Identify which cell holds the provided text, then report its (X, Y) central coordinate. 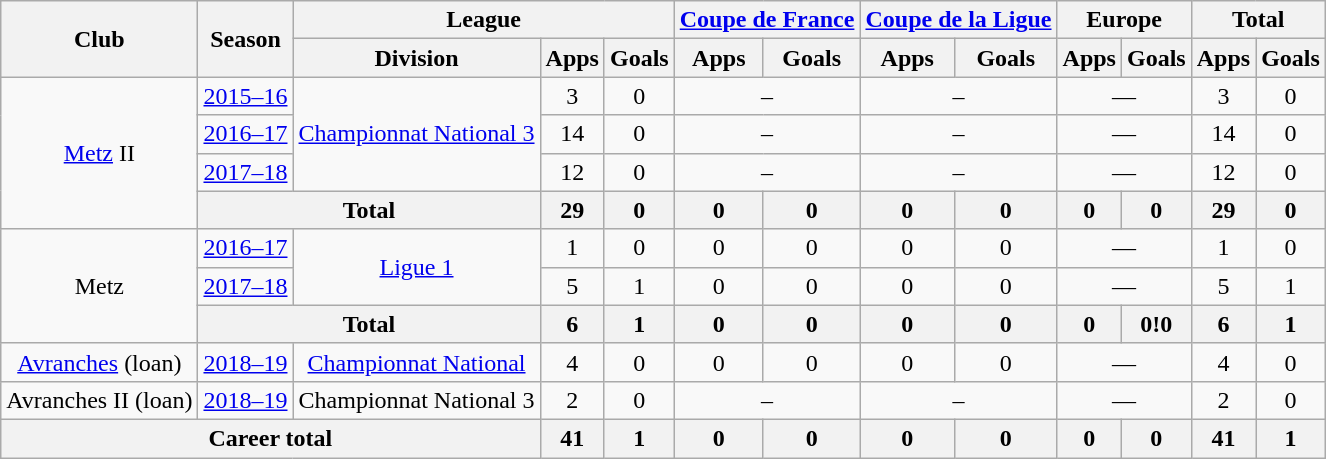
Avranches (loan) (100, 362)
League (484, 20)
Season (246, 39)
Ligue 1 (416, 267)
Club (100, 39)
Championnat National (416, 362)
2015–16 (246, 96)
0!0 (1156, 324)
Career total (270, 438)
Division (416, 58)
Metz II (100, 153)
Coupe de la Ligue (958, 20)
Europe (1124, 20)
Avranches II (loan) (100, 400)
Metz (100, 286)
Coupe de France (767, 20)
